Return (x, y) of the center of cell containing provided text 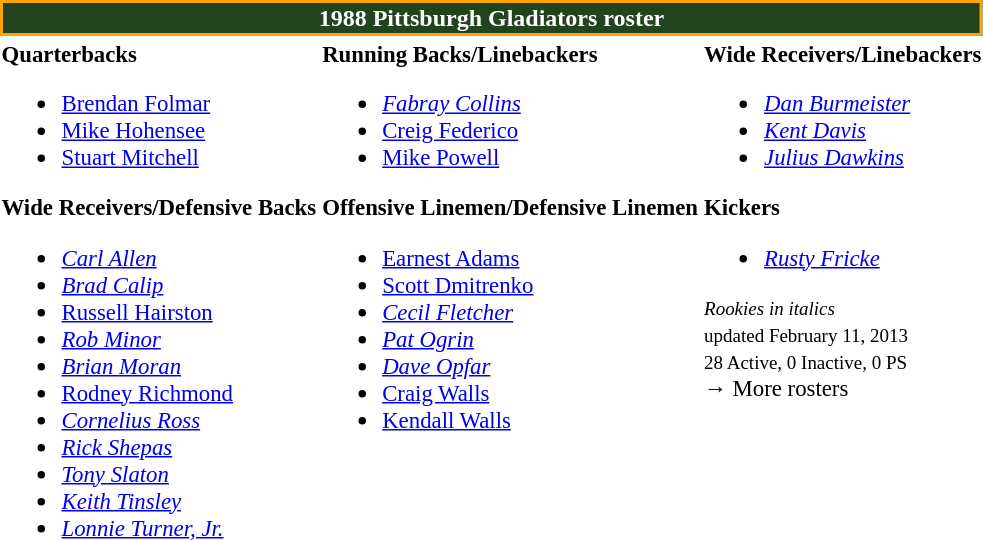
1988 Pittsburgh Gladiators roster (492, 18)
